Identify which cell holds the provided text, then report its [x, y] central coordinate. 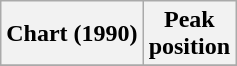
Peakposition [189, 34]
Chart (1990) [72, 34]
